Determine the (X, Y) coordinate at the center of the cell enclosing the given text.  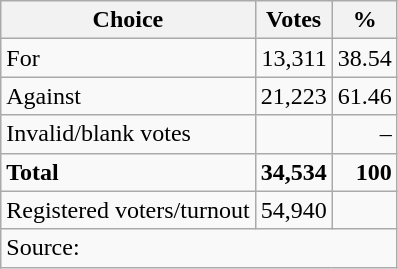
For (128, 58)
Invalid/blank votes (128, 134)
Against (128, 96)
Source: (199, 248)
61.46 (364, 96)
Votes (294, 20)
% (364, 20)
Choice (128, 20)
38.54 (364, 58)
21,223 (294, 96)
13,311 (294, 58)
34,534 (294, 172)
Registered voters/turnout (128, 210)
100 (364, 172)
– (364, 134)
54,940 (294, 210)
Total (128, 172)
